Locate the cell with the specified text and output its (x, y) center coordinate. 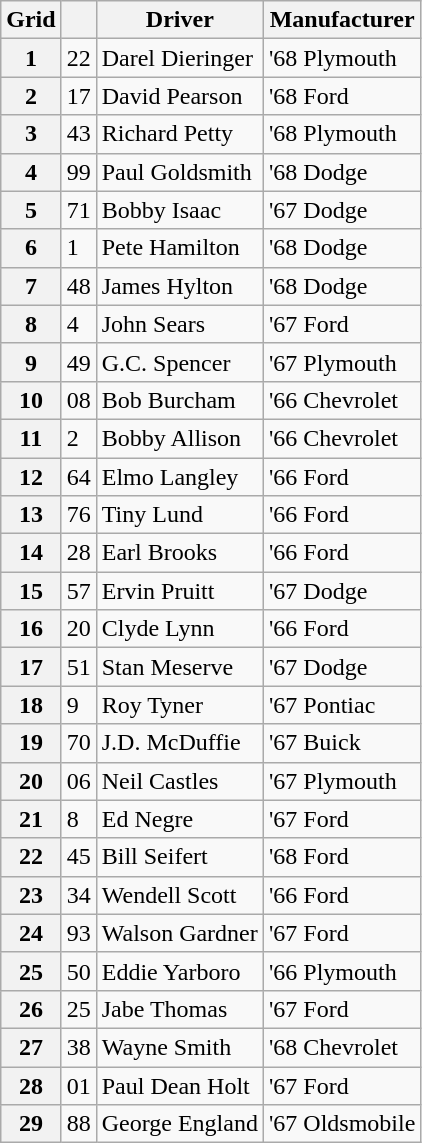
Elmo Langley (180, 477)
57 (78, 591)
Wayne Smith (180, 1047)
50 (78, 971)
01 (78, 1085)
Stan Meserve (180, 667)
19 (31, 743)
45 (78, 857)
Darel Dieringer (180, 58)
88 (78, 1124)
David Pearson (180, 96)
10 (31, 400)
Jabe Thomas (180, 1009)
Bobby Allison (180, 438)
13 (31, 515)
11 (31, 438)
Ervin Pruitt (180, 591)
24 (31, 933)
49 (78, 362)
George England (180, 1124)
70 (78, 743)
John Sears (180, 324)
5 (31, 210)
Tiny Lund (180, 515)
23 (31, 895)
Driver (180, 20)
Walson Gardner (180, 933)
Wendell Scott (180, 895)
'67 Pontiac (342, 705)
Manufacturer (342, 20)
71 (78, 210)
Eddie Yarboro (180, 971)
Bill Seifert (180, 857)
Ed Negre (180, 819)
15 (31, 591)
43 (78, 134)
'68 Chevrolet (342, 1047)
48 (78, 286)
27 (31, 1047)
7 (31, 286)
Roy Tyner (180, 705)
Paul Dean Holt (180, 1085)
6 (31, 248)
J.D. McDuffie (180, 743)
14 (31, 553)
3 (31, 134)
38 (78, 1047)
Earl Brooks (180, 553)
64 (78, 477)
21 (31, 819)
'67 Oldsmobile (342, 1124)
93 (78, 933)
76 (78, 515)
51 (78, 667)
G.C. Spencer (180, 362)
18 (31, 705)
'67 Buick (342, 743)
Pete Hamilton (180, 248)
12 (31, 477)
'66 Plymouth (342, 971)
Clyde Lynn (180, 629)
99 (78, 172)
08 (78, 400)
Richard Petty (180, 134)
06 (78, 781)
Bob Burcham (180, 400)
34 (78, 895)
Bobby Isaac (180, 210)
Grid (31, 20)
26 (31, 1009)
16 (31, 629)
29 (31, 1124)
Neil Castles (180, 781)
Paul Goldsmith (180, 172)
James Hylton (180, 286)
